Return the (x, y) coordinate for the center point of the cell that contains the specified text.  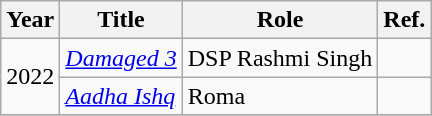
Ref. (404, 20)
2022 (30, 77)
Year (30, 20)
Title (121, 20)
Aadha Ishq (121, 96)
DSP Rashmi Singh (280, 58)
Role (280, 20)
Damaged 3 (121, 58)
Roma (280, 96)
